Search for the cell housing the specified text and yield its (x, y) center coordinate. 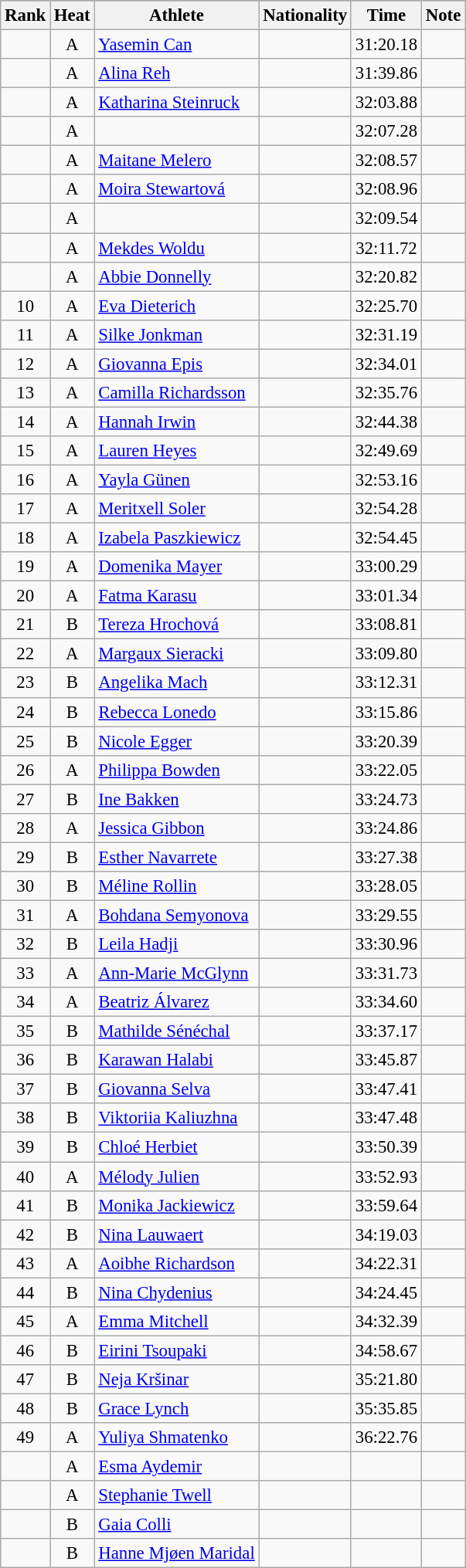
30 (26, 886)
42 (26, 1234)
33:45.87 (386, 1060)
35 (26, 1031)
17 (26, 509)
25 (26, 741)
33:50.39 (386, 1147)
31 (26, 915)
Mathilde Sénéchal (176, 1031)
34:32.39 (386, 1322)
Esther Navarrete (176, 857)
Nationality (304, 15)
Giovanna Epis (176, 364)
33:37.17 (386, 1031)
35:21.80 (386, 1380)
39 (26, 1147)
28 (26, 828)
33:59.64 (386, 1205)
Giovanna Selva (176, 1089)
33:34.60 (386, 1002)
Esma Aydemir (176, 1467)
33 (26, 974)
Rebecca Lonedo (176, 712)
Rank (26, 15)
Chloé Herbiet (176, 1147)
Ine Bakken (176, 799)
33:09.80 (386, 654)
Ann-Marie McGlynn (176, 974)
33:12.31 (386, 683)
13 (26, 393)
37 (26, 1089)
34:19.03 (386, 1234)
11 (26, 334)
44 (26, 1292)
Hanne Mjøen Maridal (176, 1553)
32:35.76 (386, 393)
14 (26, 422)
33:31.73 (386, 974)
38 (26, 1119)
Mélody Julien (176, 1177)
33:22.05 (386, 770)
Eva Dieterich (176, 306)
Izabela Paszkiewicz (176, 538)
32:09.54 (386, 218)
32:11.72 (386, 248)
32:49.69 (386, 451)
21 (26, 625)
Yuliya Shmatenko (176, 1438)
33:24.86 (386, 828)
27 (26, 799)
46 (26, 1350)
32:08.57 (386, 161)
Grace Lynch (176, 1408)
32:53.16 (386, 479)
Athlete (176, 15)
26 (26, 770)
Mekdes Woldu (176, 248)
15 (26, 451)
36 (26, 1060)
Stephanie Twell (176, 1495)
32:03.88 (386, 103)
Beatriz Álvarez (176, 1002)
32:07.28 (386, 131)
20 (26, 596)
41 (26, 1205)
Margaux Sieracki (176, 654)
Viktoriia Kaliuzhna (176, 1119)
33:27.38 (386, 857)
32:54.28 (386, 509)
Philippa Bowden (176, 770)
Yasemin Can (176, 45)
49 (26, 1438)
Maitane Melero (176, 161)
47 (26, 1380)
34:24.45 (386, 1292)
Moira Stewartová (176, 189)
10 (26, 306)
Abbie Donnelly (176, 276)
Nina Lauwaert (176, 1234)
Hannah Irwin (176, 422)
Eirini Tsoupaki (176, 1350)
32:44.38 (386, 422)
Karawan Halabi (176, 1060)
24 (26, 712)
34:22.31 (386, 1263)
32:54.45 (386, 538)
Camilla Richardsson (176, 393)
33:29.55 (386, 915)
Nina Chydenius (176, 1292)
33:08.81 (386, 625)
32:25.70 (386, 306)
Katharina Steinruck (176, 103)
35:35.85 (386, 1408)
Fatma Karasu (176, 596)
45 (26, 1322)
22 (26, 654)
33:24.73 (386, 799)
Note (443, 15)
Gaia Colli (176, 1525)
33:00.29 (386, 567)
23 (26, 683)
Leila Hadji (176, 944)
33:47.41 (386, 1089)
Angelika Mach (176, 683)
32:20.82 (386, 276)
34:58.67 (386, 1350)
Neja Kršinar (176, 1380)
16 (26, 479)
33:30.96 (386, 944)
40 (26, 1177)
33:20.39 (386, 741)
18 (26, 538)
48 (26, 1408)
43 (26, 1263)
12 (26, 364)
36:22.76 (386, 1438)
33:15.86 (386, 712)
Alina Reh (176, 73)
31:20.18 (386, 45)
32:31.19 (386, 334)
19 (26, 567)
34 (26, 1002)
Méline Rollin (176, 886)
Monika Jackiewicz (176, 1205)
29 (26, 857)
Lauren Heyes (176, 451)
Emma Mitchell (176, 1322)
33:01.34 (386, 596)
33:47.48 (386, 1119)
Domenika Mayer (176, 567)
Meritxell Soler (176, 509)
Tereza Hrochová (176, 625)
33:52.93 (386, 1177)
Jessica Gibbon (176, 828)
Aoibhe Richardson (176, 1263)
Nicole Egger (176, 741)
32:08.96 (386, 189)
Silke Jonkman (176, 334)
32 (26, 944)
Heat (73, 15)
Bohdana Semyonova (176, 915)
Yayla Günen (176, 479)
32:34.01 (386, 364)
31:39.86 (386, 73)
33:28.05 (386, 886)
Time (386, 15)
